Return [x, y] of the center of cell containing provided text 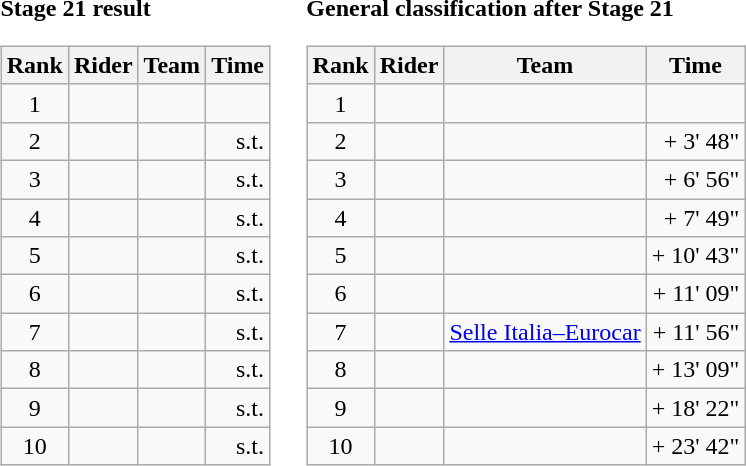
+ 7' 49" [696, 217]
+ 10' 43" [696, 256]
+ 23' 42" [696, 446]
Selle Italia–Eurocar [545, 332]
+ 18' 22" [696, 408]
+ 13' 09" [696, 370]
+ 6' 56" [696, 179]
+ 11' 09" [696, 294]
+ 3' 48" [696, 141]
+ 11' 56" [696, 332]
